Pinpoint the cell where the given text exists, returning its (X, Y) midpoint coordinate. 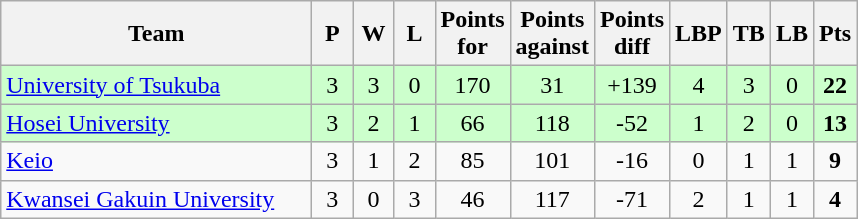
66 (472, 123)
LB (792, 34)
Keio (156, 161)
117 (552, 199)
101 (552, 161)
-52 (632, 123)
22 (834, 85)
46 (472, 199)
W (374, 34)
TB (748, 34)
9 (834, 161)
Points diff (632, 34)
Team (156, 34)
-71 (632, 199)
Kwansei Gakuin University (156, 199)
+139 (632, 85)
-16 (632, 161)
13 (834, 123)
31 (552, 85)
85 (472, 161)
LBP (699, 34)
L (414, 34)
118 (552, 123)
Points against (552, 34)
P (332, 34)
Hosei University (156, 123)
Pts (834, 34)
170 (472, 85)
Points for (472, 34)
University of Tsukuba (156, 85)
